Search for the cell housing the specified text and yield its [X, Y] center coordinate. 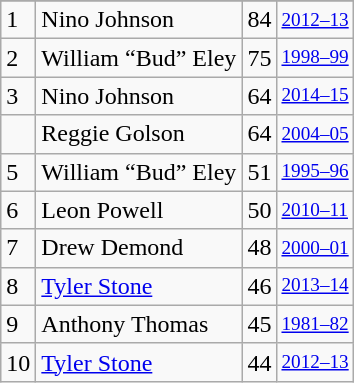
Drew Demond [139, 248]
84 [260, 20]
2010–11 [315, 210]
7 [18, 248]
9 [18, 324]
46 [260, 286]
5 [18, 172]
1998–99 [315, 58]
1 [18, 20]
3 [18, 96]
2 [18, 58]
44 [260, 362]
8 [18, 286]
2013–14 [315, 286]
51 [260, 172]
2014–15 [315, 96]
50 [260, 210]
75 [260, 58]
48 [260, 248]
Anthony Thomas [139, 324]
Leon Powell [139, 210]
1995–96 [315, 172]
1981–82 [315, 324]
45 [260, 324]
Reggie Golson [139, 134]
6 [18, 210]
10 [18, 362]
2004–05 [315, 134]
2000–01 [315, 248]
